Pinpoint the cell where the given text exists, returning its (X, Y) midpoint coordinate. 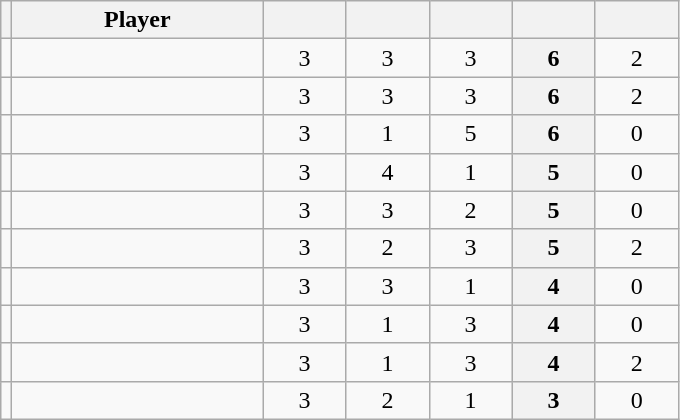
Player (138, 20)
